Find where the given text appears and provide that cell's center as (x, y) coordinate. 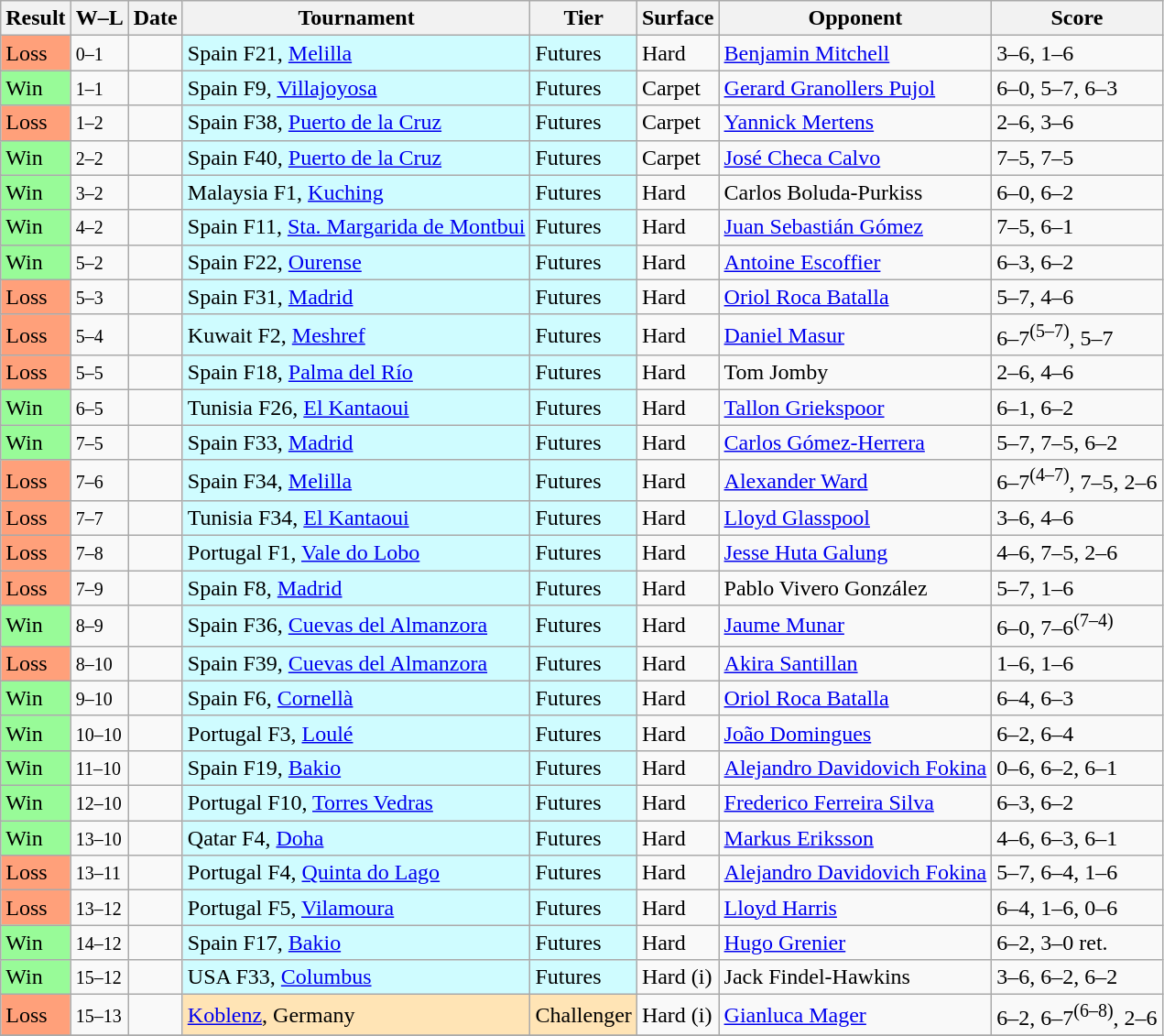
José Checa Calvo (855, 158)
Portugal F1, Vale do Lobo (356, 553)
Spain F33, Madrid (356, 442)
3–6, 4–6 (1077, 518)
10–10 (99, 733)
Frederico Ferreira Silva (855, 803)
Carlos Gómez-Herrera (855, 442)
Spain F18, Palma del Río (356, 373)
1–2 (99, 123)
Portugal F4, Quinta do Lago (356, 873)
15–12 (99, 977)
3–2 (99, 192)
Markus Eriksson (855, 838)
Tournament (356, 18)
Portugal F3, Loulé (356, 733)
2–2 (99, 158)
1–6, 1–6 (1077, 663)
8–9 (99, 627)
0–1 (99, 53)
6–7(5–7), 5–7 (1077, 335)
Jack Findel-Hawkins (855, 977)
4–6, 7–5, 2–6 (1077, 553)
Tom Jomby (855, 373)
Spain F22, Ourense (356, 262)
Surface (678, 18)
6–0, 6–2 (1077, 192)
5–5 (99, 373)
Yannick Mertens (855, 123)
Spain F21, Melilla (356, 53)
Spain F8, Madrid (356, 588)
6–2, 3–0 ret. (1077, 943)
Alexander Ward (855, 480)
Tier (583, 18)
1–1 (99, 88)
7–8 (99, 553)
Gianluca Mager (855, 1015)
6–2, 6–7(6–8), 2–6 (1077, 1015)
6–0, 5–7, 6–3 (1077, 88)
Malaysia F1, Kuching (356, 192)
6–2, 6–4 (1077, 733)
6–4, 1–6, 0–6 (1077, 908)
5–7, 7–5, 6–2 (1077, 442)
Spain F34, Melilla (356, 480)
Date (156, 18)
7–5 (99, 442)
Gerard Granollers Pujol (855, 88)
7–6 (99, 480)
6–1, 6–2 (1077, 408)
Akira Santillan (855, 663)
Spain F19, Bakio (356, 769)
Spain F36, Cuevas del Almanzora (356, 627)
Antoine Escoffier (855, 262)
Lloyd Glasspool (855, 518)
13–10 (99, 838)
Portugal F10, Torres Vedras (356, 803)
3–6, 1–6 (1077, 53)
Carlos Boluda-Purkiss (855, 192)
Benjamin Mitchell (855, 53)
7–9 (99, 588)
Pablo Vivero González (855, 588)
8–10 (99, 663)
2–6, 4–6 (1077, 373)
5–7, 4–6 (1077, 297)
5–4 (99, 335)
14–12 (99, 943)
João Domingues (855, 733)
15–13 (99, 1015)
7–7 (99, 518)
USA F33, Columbus (356, 977)
Kuwait F2, Meshref (356, 335)
6–0, 7–6(7–4) (1077, 627)
Portugal F5, Vilamoura (356, 908)
Spain F40, Puerto de la Cruz (356, 158)
12–10 (99, 803)
Spain F9, Villajoyosa (356, 88)
7–5, 7–5 (1077, 158)
Hugo Grenier (855, 943)
Jesse Huta Galung (855, 553)
13–12 (99, 908)
Score (1077, 18)
4–6, 6–3, 6–1 (1077, 838)
Challenger (583, 1015)
6–4, 6–3 (1077, 698)
Daniel Masur (855, 335)
Lloyd Harris (855, 908)
Tallon Griekspoor (855, 408)
Result (36, 18)
Spain F11, Sta. Margarida de Montbui (356, 227)
3–6, 6–2, 6–2 (1077, 977)
0–6, 6–2, 6–1 (1077, 769)
2–6, 3–6 (1077, 123)
5–7, 1–6 (1077, 588)
Tunisia F26, El Kantaoui (356, 408)
5–3 (99, 297)
4–2 (99, 227)
5–7, 6–4, 1–6 (1077, 873)
7–5, 6–1 (1077, 227)
Spain F17, Bakio (356, 943)
9–10 (99, 698)
Spain F38, Puerto de la Cruz (356, 123)
13–11 (99, 873)
Jaume Munar (855, 627)
Spain F31, Madrid (356, 297)
Juan Sebastián Gómez (855, 227)
6–7(4–7), 7–5, 2–6 (1077, 480)
Opponent (855, 18)
Spain F6, Cornellà (356, 698)
6–5 (99, 408)
11–10 (99, 769)
W–L (99, 18)
Spain F39, Cuevas del Almanzora (356, 663)
5–2 (99, 262)
Tunisia F34, El Kantaoui (356, 518)
Qatar F4, Doha (356, 838)
Koblenz, Germany (356, 1015)
